Provide the (X, Y) coordinate of the cell's center where the given text is located.  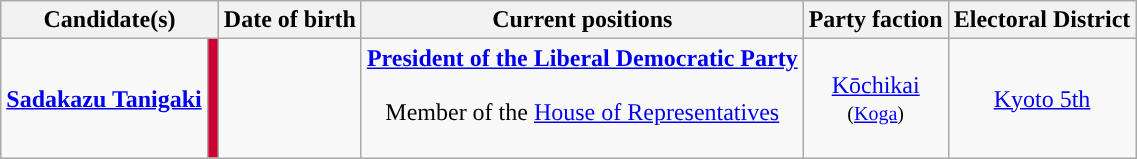
Date of birth (290, 20)
Current positions (582, 20)
Party faction (876, 20)
Kōchikai (Koga) (876, 98)
Kyoto 5th (1042, 98)
President of the Liberal Democratic PartyMember of the House of Representatives (582, 98)
Sadakazu Tanigaki (104, 98)
Electoral District (1042, 20)
Candidate(s) (110, 20)
